Return (X, Y) of the center of cell containing provided text 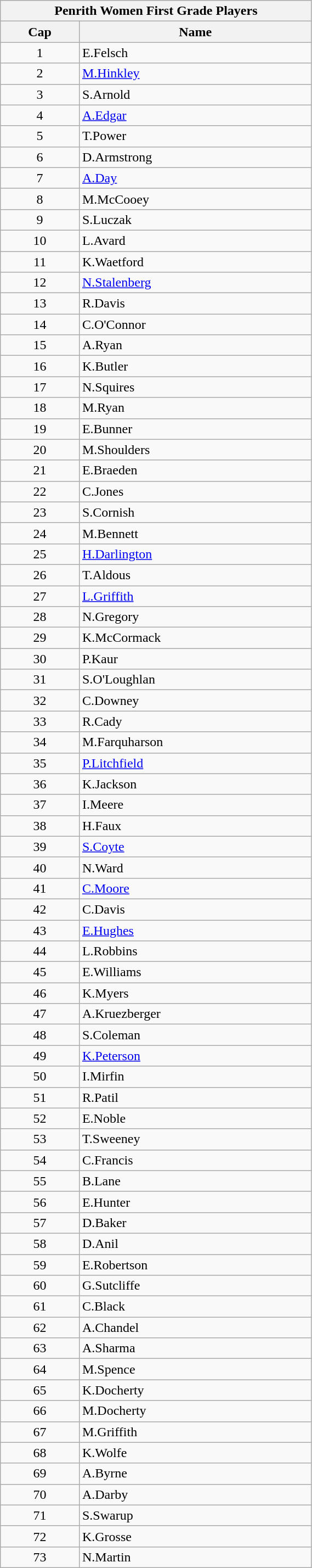
H.Faux (195, 826)
10 (40, 240)
58 (40, 1244)
38 (40, 826)
51 (40, 1097)
20 (40, 450)
D.Baker (195, 1223)
7 (40, 178)
S.Swarup (195, 1515)
23 (40, 512)
24 (40, 533)
I.Mirfin (195, 1077)
A.Edgar (195, 115)
72 (40, 1536)
47 (40, 1014)
1 (40, 53)
C.Davis (195, 909)
11 (40, 262)
R.Cady (195, 721)
31 (40, 680)
56 (40, 1202)
2 (40, 74)
M.Shoulders (195, 450)
21 (40, 471)
26 (40, 575)
53 (40, 1139)
67 (40, 1432)
36 (40, 784)
S.Luczak (195, 220)
4 (40, 115)
55 (40, 1181)
48 (40, 1035)
E.Felsch (195, 53)
H.Darlington (195, 554)
13 (40, 304)
Penrith Women First Grade Players (156, 11)
E.Braeden (195, 471)
18 (40, 408)
C.Jones (195, 491)
D.Armstrong (195, 157)
A.Sharma (195, 1348)
61 (40, 1307)
K.Waetford (195, 262)
68 (40, 1453)
K.Peterson (195, 1056)
K.Butler (195, 366)
45 (40, 972)
A.Darby (195, 1494)
M.Griffith (195, 1432)
41 (40, 888)
M.Spence (195, 1369)
32 (40, 701)
M.Hinkley (195, 74)
K.Wolfe (195, 1453)
M.Bennett (195, 533)
14 (40, 324)
T.Power (195, 136)
S.Coyte (195, 847)
T.Sweeney (195, 1139)
33 (40, 721)
3 (40, 94)
30 (40, 659)
65 (40, 1390)
E.Hughes (195, 931)
A.Ryan (195, 345)
T.Aldous (195, 575)
29 (40, 638)
K.McCormack (195, 638)
S.O'Loughlan (195, 680)
N.Gregory (195, 617)
M.McCooey (195, 199)
19 (40, 429)
N.Martin (195, 1557)
66 (40, 1411)
A.Chandel (195, 1328)
63 (40, 1348)
46 (40, 993)
A.Day (195, 178)
64 (40, 1369)
M.Farquharson (195, 742)
C.Moore (195, 888)
A.Byrne (195, 1474)
S.Cornish (195, 512)
I.Meere (195, 805)
Name (195, 32)
16 (40, 366)
E.Williams (195, 972)
R.Patil (195, 1097)
S.Coleman (195, 1035)
57 (40, 1223)
E.Noble (195, 1118)
34 (40, 742)
N.Squires (195, 387)
Cap (40, 32)
M.Ryan (195, 408)
L.Avard (195, 240)
G.Sutcliffe (195, 1286)
K.Grosse (195, 1536)
37 (40, 805)
8 (40, 199)
15 (40, 345)
17 (40, 387)
K.Jackson (195, 784)
P.Litchfield (195, 763)
70 (40, 1494)
62 (40, 1328)
K.Myers (195, 993)
6 (40, 157)
C.Downey (195, 701)
35 (40, 763)
22 (40, 491)
50 (40, 1077)
27 (40, 596)
42 (40, 909)
40 (40, 867)
C.Black (195, 1307)
52 (40, 1118)
L.Griffith (195, 596)
44 (40, 951)
S.Arnold (195, 94)
E.Hunter (195, 1202)
71 (40, 1515)
25 (40, 554)
73 (40, 1557)
M.Docherty (195, 1411)
54 (40, 1160)
N.Stalenberg (195, 283)
N.Ward (195, 867)
49 (40, 1056)
B.Lane (195, 1181)
12 (40, 283)
D.Anil (195, 1244)
69 (40, 1474)
28 (40, 617)
C.O'Connor (195, 324)
43 (40, 931)
C.Francis (195, 1160)
P.Kaur (195, 659)
60 (40, 1286)
E.Bunner (195, 429)
9 (40, 220)
R.Davis (195, 304)
5 (40, 136)
E.Robertson (195, 1264)
59 (40, 1264)
A.Kruezberger (195, 1014)
39 (40, 847)
L.Robbins (195, 951)
K.Docherty (195, 1390)
